Determine the (X, Y) coordinate at the center of the cell enclosing the given text.  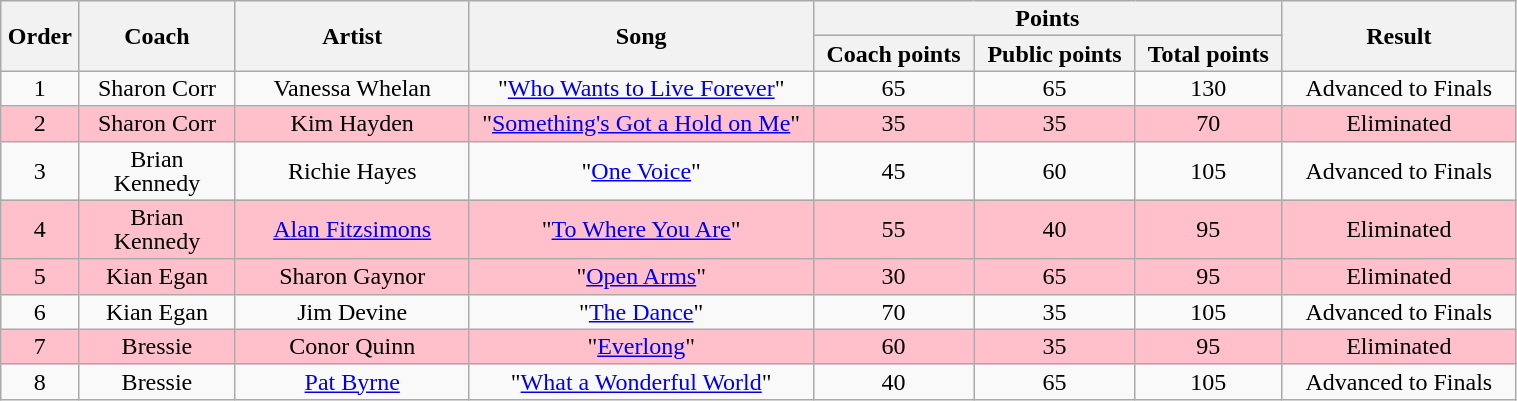
Song (641, 36)
"The Dance" (641, 312)
4 (40, 230)
"Something's Got a Hold on Me" (641, 124)
8 (40, 382)
Sharon Gaynor (352, 276)
Result (1399, 36)
Total points (1208, 54)
2 (40, 124)
"What a Wonderful World" (641, 382)
Public points (1054, 54)
Pat Byrne (352, 382)
Jim Devine (352, 312)
6 (40, 312)
55 (894, 230)
3 (40, 170)
30 (894, 276)
Vanessa Whelan (352, 88)
"Open Arms" (641, 276)
Alan Fitzsimons (352, 230)
7 (40, 346)
"To Where You Are" (641, 230)
45 (894, 170)
Richie Hayes (352, 170)
Points (1048, 18)
Kim Hayden (352, 124)
5 (40, 276)
Coach (157, 36)
"Who Wants to Live Forever" (641, 88)
130 (1208, 88)
"One Voice" (641, 170)
"Everlong" (641, 346)
Coach points (894, 54)
Artist (352, 36)
Order (40, 36)
Conor Quinn (352, 346)
1 (40, 88)
